Scan for the cell matching the given text and deliver its [X, Y] coordinate at center. 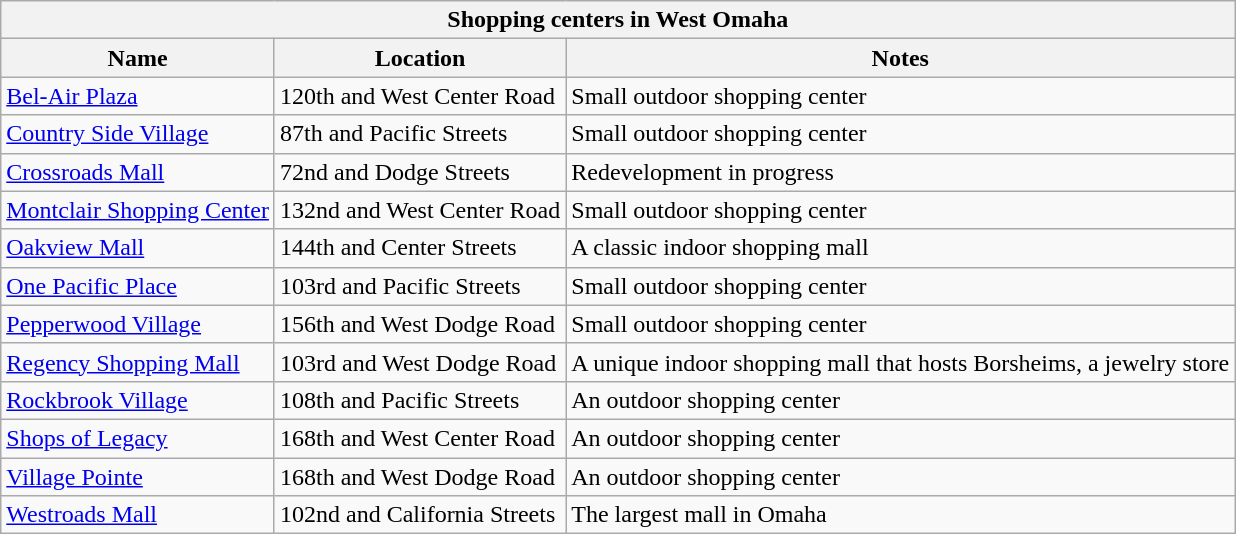
Montclair Shopping Center [138, 210]
Village Pointe [138, 477]
168th and West Dodge Road [420, 477]
Crossroads Mall [138, 172]
103rd and Pacific Streets [420, 286]
120th and West Center Road [420, 96]
Location [420, 58]
102nd and California Streets [420, 515]
One Pacific Place [138, 286]
Rockbrook Village [138, 400]
168th and West Center Road [420, 438]
Name [138, 58]
A unique indoor shopping mall that hosts Borsheims, a jewelry store [900, 362]
72nd and Dodge Streets [420, 172]
Pepperwood Village [138, 324]
Redevelopment in progress [900, 172]
A classic indoor shopping mall [900, 248]
Westroads Mall [138, 515]
Regency Shopping Mall [138, 362]
The largest mall in Omaha [900, 515]
87th and Pacific Streets [420, 134]
Notes [900, 58]
132nd and West Center Road [420, 210]
Oakview Mall [138, 248]
Bel-Air Plaza [138, 96]
144th and Center Streets [420, 248]
156th and West Dodge Road [420, 324]
108th and Pacific Streets [420, 400]
Shops of Legacy [138, 438]
Shopping centers in West Omaha [618, 20]
103rd and West Dodge Road [420, 362]
Country Side Village [138, 134]
